Search for the cell housing the specified text and yield its [X, Y] center coordinate. 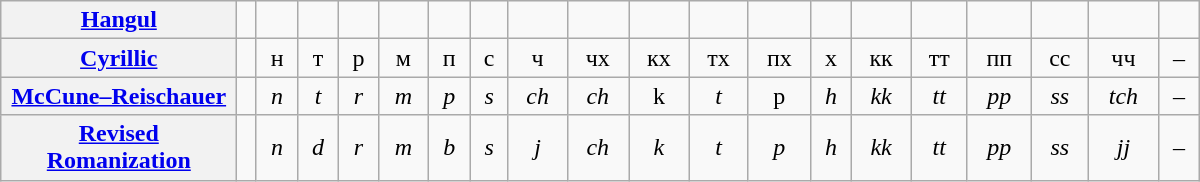
пх [780, 58]
d [318, 148]
р [358, 58]
b [449, 148]
tch [1124, 96]
т [318, 58]
кк [881, 58]
тт [939, 58]
jj [1124, 148]
ч [538, 58]
Cyrillic [119, 58]
с [489, 58]
пп [999, 58]
чх [598, 58]
Hangul [119, 20]
тх [718, 58]
Revised Romanization [119, 148]
п [449, 58]
н [277, 58]
j [538, 148]
чч [1124, 58]
м [404, 58]
сс [1060, 58]
х [831, 58]
кх [658, 58]
McCune–Reischauer [119, 96]
